Determine the (x, y) coordinate at the center of the cell enclosing the given text.  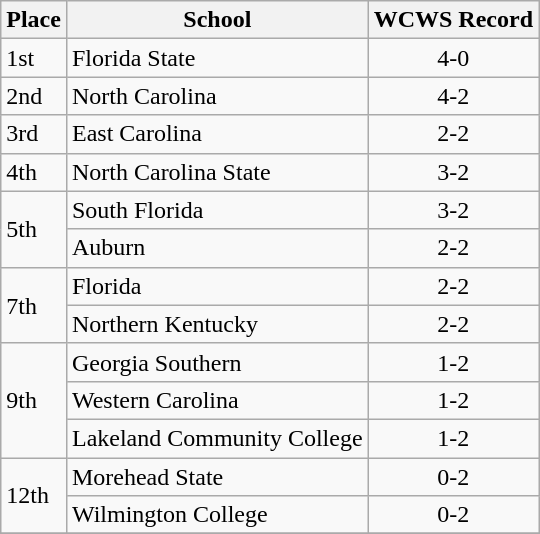
2nd (34, 96)
North Carolina State (217, 172)
Northern Kentucky (217, 324)
1st (34, 58)
South Florida (217, 210)
WCWS Record (453, 20)
9th (34, 400)
East Carolina (217, 134)
Wilmington College (217, 515)
12th (34, 496)
Georgia Southern (217, 362)
Florida State (217, 58)
Western Carolina (217, 400)
5th (34, 229)
7th (34, 305)
Florida (217, 286)
4-0 (453, 58)
4-2 (453, 96)
Auburn (217, 248)
School (217, 20)
Lakeland Community College (217, 438)
Morehead State (217, 477)
3rd (34, 134)
4th (34, 172)
Place (34, 20)
North Carolina (217, 96)
